Output the [X, Y] coordinate of the center of the cell containing the given text.  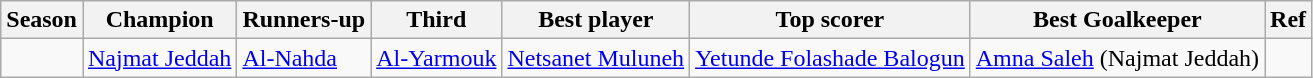
Best player [596, 20]
Yetunde Folashade Balogun [830, 58]
Al-Nahda [304, 58]
Best Goalkeeper [1117, 20]
Runners-up [304, 20]
Ref [1288, 20]
Netsanet Muluneh [596, 58]
Top scorer [830, 20]
Season [42, 20]
Third [436, 20]
Al-Yarmouk [436, 58]
Najmat Jeddah [159, 58]
Amna Saleh (Najmat Jeddah) [1117, 58]
Champion [159, 20]
